Return the (X, Y) coordinate for the center point of the cell that contains the specified text.  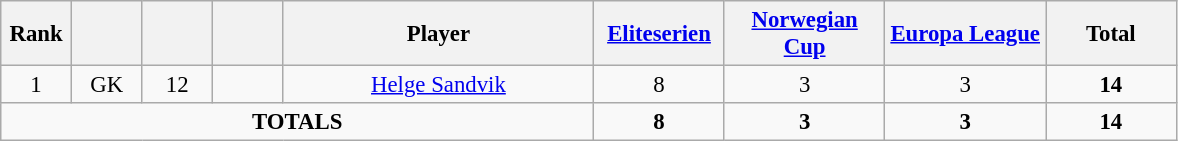
Norwegian Cup (804, 34)
Eliteserien (660, 34)
12 (178, 85)
Rank (36, 34)
Helge Sandvik (438, 85)
Europa League (966, 34)
TOTALS (298, 122)
Player (438, 34)
1 (36, 85)
GK (106, 85)
Total (1112, 34)
